Scan for the cell matching the given text and deliver its [x, y] coordinate at center. 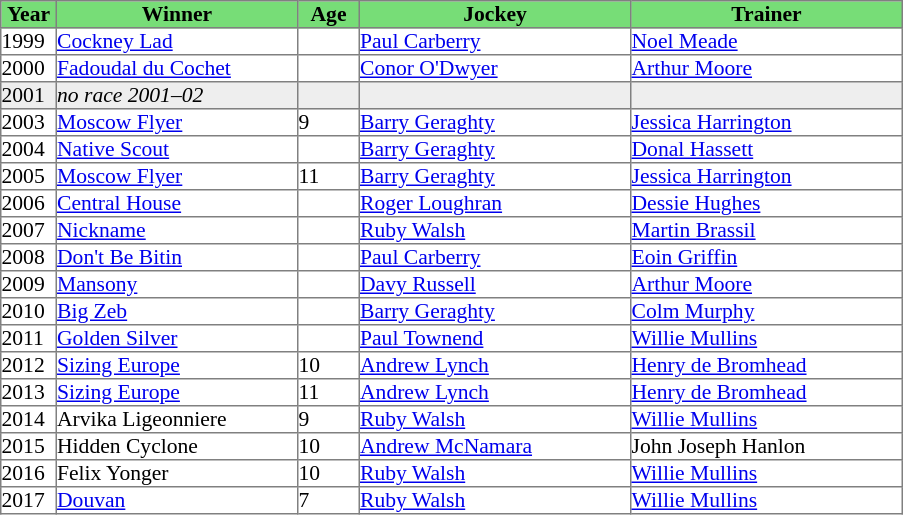
Davy Russell [495, 284]
2006 [29, 204]
Noel Meade [767, 42]
2005 [29, 176]
2003 [29, 122]
2012 [29, 366]
Felix Yonger [177, 474]
Year [29, 14]
Conor O'Dwyer [495, 68]
Nickname [177, 230]
2016 [29, 474]
John Joseph Hanlon [767, 446]
2001 [29, 96]
Don't Be Bitin [177, 258]
Age [329, 14]
7 [329, 500]
Donal Hassett [767, 150]
Mansony [177, 284]
Jockey [495, 14]
Martin Brassil [767, 230]
2009 [29, 284]
2011 [29, 338]
2008 [29, 258]
Big Zeb [177, 312]
2000 [29, 68]
Dessie Hughes [767, 204]
Colm Murphy [767, 312]
1999 [29, 42]
Roger Loughran [495, 204]
Andrew McNamara [495, 446]
Winner [177, 14]
2013 [29, 392]
Hidden Cyclone [177, 446]
Central House [177, 204]
Native Scout [177, 150]
2010 [29, 312]
2017 [29, 500]
2014 [29, 420]
2007 [29, 230]
Paul Townend [495, 338]
Fadoudal du Cochet [177, 68]
no race 2001–02 [177, 96]
Arvika Ligeonniere [177, 420]
Eoin Griffin [767, 258]
Cockney Lad [177, 42]
2015 [29, 446]
2004 [29, 150]
Trainer [767, 14]
Golden Silver [177, 338]
Douvan [177, 500]
